Search for the cell housing the specified text and yield its (X, Y) center coordinate. 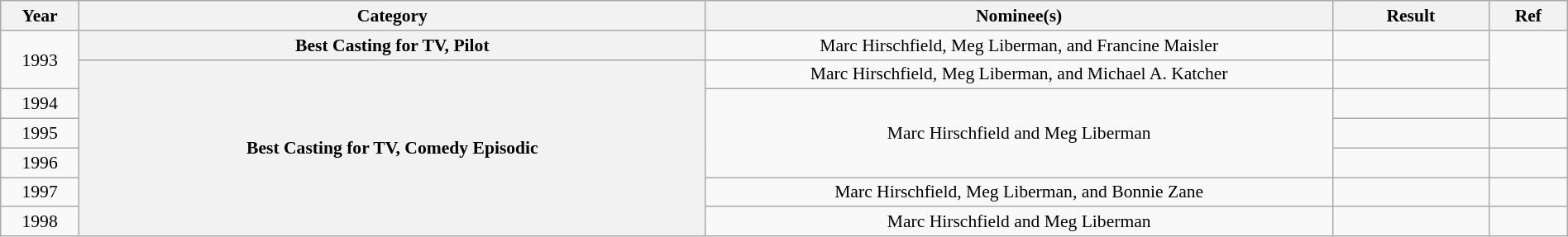
Marc Hirschfield, Meg Liberman, and Francine Maisler (1019, 45)
1996 (40, 163)
1995 (40, 134)
Marc Hirschfield, Meg Liberman, and Michael A. Katcher (1019, 74)
1998 (40, 222)
1993 (40, 59)
Best Casting for TV, Comedy Episodic (392, 148)
Marc Hirschfield, Meg Liberman, and Bonnie Zane (1019, 192)
1994 (40, 104)
Ref (1528, 16)
Best Casting for TV, Pilot (392, 45)
Nominee(s) (1019, 16)
Year (40, 16)
1997 (40, 192)
Result (1411, 16)
Category (392, 16)
